Find where the given text appears and provide that cell's center as [x, y] coordinate. 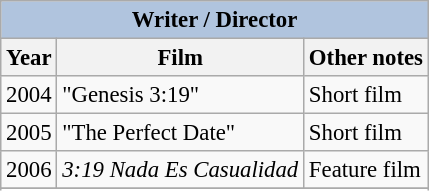
3:19 Nada Es Casualidad [180, 170]
2006 [29, 170]
"Genesis 3:19" [180, 95]
Film [180, 58]
"The Perfect Date" [180, 133]
2004 [29, 95]
Writer / Director [215, 20]
Other notes [366, 58]
2005 [29, 133]
Feature film [366, 170]
Year [29, 58]
